For the text-containing cell, return its midpoint in (x, y) coordinate format. 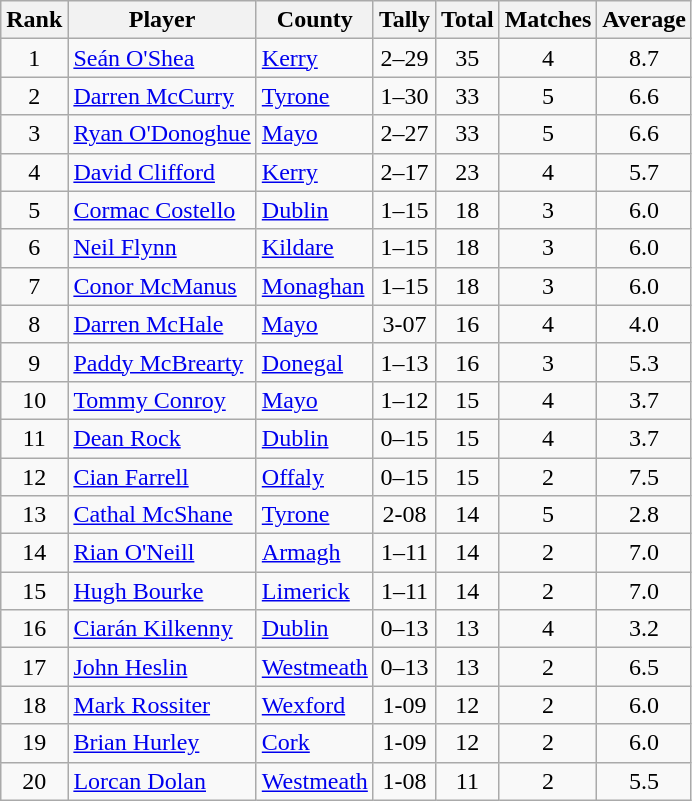
Cian Farrell (162, 477)
8 (34, 324)
Rank (34, 20)
17 (34, 667)
Darren McCurry (162, 96)
6 (34, 248)
5.7 (644, 172)
2–29 (404, 58)
Brian Hurley (162, 743)
7 (34, 286)
Wexford (314, 705)
2–17 (404, 172)
Seán O'Shea (162, 58)
19 (34, 743)
1–30 (404, 96)
5.5 (644, 781)
9 (34, 362)
Darren McHale (162, 324)
Average (644, 20)
2.8 (644, 515)
35 (468, 58)
5.3 (644, 362)
Limerick (314, 591)
1 (34, 58)
Paddy McBrearty (162, 362)
Player (162, 20)
David Clifford (162, 172)
8.7 (644, 58)
1–12 (404, 400)
Armagh (314, 553)
7.5 (644, 477)
Neil Flynn (162, 248)
Donegal (314, 362)
Hugh Bourke (162, 591)
1–13 (404, 362)
Ciarán Kilkenny (162, 629)
10 (34, 400)
2–27 (404, 134)
Matches (548, 20)
Total (468, 20)
23 (468, 172)
John Heslin (162, 667)
County (314, 20)
Lorcan Dolan (162, 781)
Kildare (314, 248)
3-07 (404, 324)
Cork (314, 743)
Offaly (314, 477)
Tommy Conroy (162, 400)
Monaghan (314, 286)
2-08 (404, 515)
Cathal McShane (162, 515)
1-08 (404, 781)
3.2 (644, 629)
Rian O'Neill (162, 553)
Mark Rossiter (162, 705)
6.5 (644, 667)
Ryan O'Donoghue (162, 134)
Tally (404, 20)
Conor McManus (162, 286)
4.0 (644, 324)
20 (34, 781)
Cormac Costello (162, 210)
Dean Rock (162, 438)
